From the cell containing the given text, extract its center point as [x, y] coordinate. 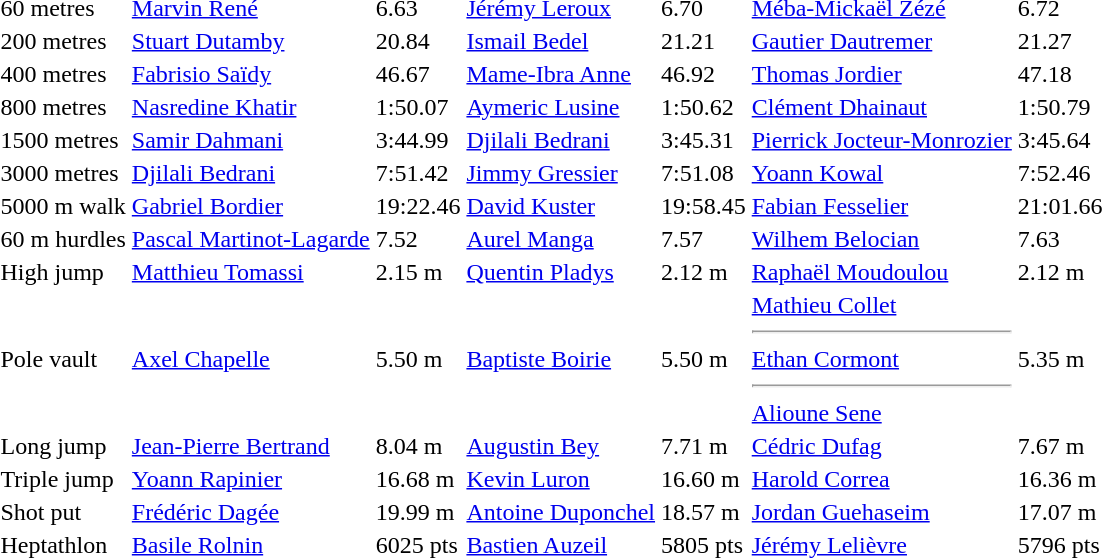
Kevin Luron [561, 479]
7.57 [704, 239]
2.15 m [418, 272]
David Kuster [561, 206]
3:44.99 [418, 140]
Mathieu ColletEthan CormontAlioune Sene [882, 359]
Quentin Pladys [561, 272]
Yoann Kowal [882, 173]
Baptiste Boirie [561, 359]
Yoann Rapinier [250, 479]
7.71 m [704, 446]
Frédéric Dagée [250, 512]
Mame-Ibra Anne [561, 74]
46.92 [704, 74]
16.68 m [418, 479]
Gautier Dautremer [882, 41]
20.84 [418, 41]
1:50.07 [418, 107]
3:45.31 [704, 140]
Matthieu Tomassi [250, 272]
Jimmy Gressier [561, 173]
Pierrick Jocteur-Monrozier [882, 140]
Cédric Dufag [882, 446]
Ismail Bedel [561, 41]
16.60 m [704, 479]
19:22.46 [418, 206]
Axel Chapelle [250, 359]
Jordan Guehaseim [882, 512]
Stuart Dutamby [250, 41]
Jean-Pierre Bertrand [250, 446]
Samir Dahmani [250, 140]
8.04 m [418, 446]
Pascal Martinot-Lagarde [250, 239]
Thomas Jordier [882, 74]
7.52 [418, 239]
Gabriel Bordier [250, 206]
Harold Correa [882, 479]
Aurel Manga [561, 239]
46.67 [418, 74]
2.12 m [704, 272]
Wilhem Belocian [882, 239]
1:50.62 [704, 107]
Raphaël Moudoulou [882, 272]
Antoine Duponchel [561, 512]
19:58.45 [704, 206]
Clément Dhainaut [882, 107]
Augustin Bey [561, 446]
Fabian Fesselier [882, 206]
18.57 m [704, 512]
Aymeric Lusine [561, 107]
Fabrisio Saïdy [250, 74]
21.21 [704, 41]
7:51.08 [704, 173]
7:51.42 [418, 173]
Nasredine Khatir [250, 107]
19.99 m [418, 512]
